Identify which cell holds the provided text, then report its [X, Y] central coordinate. 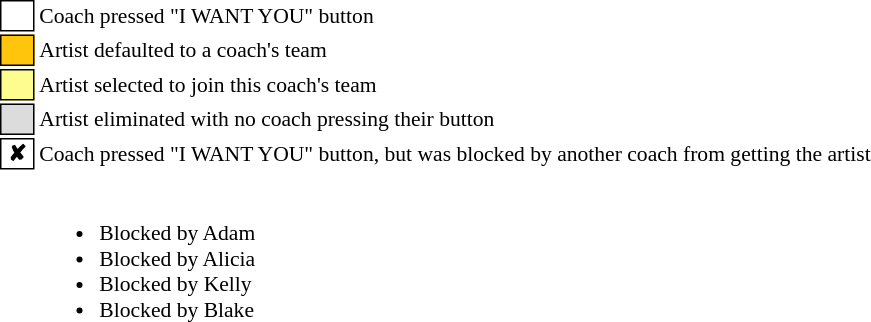
✘ [18, 154]
